Return the [X, Y] coordinate for the center point of the cell that contains the specified text.  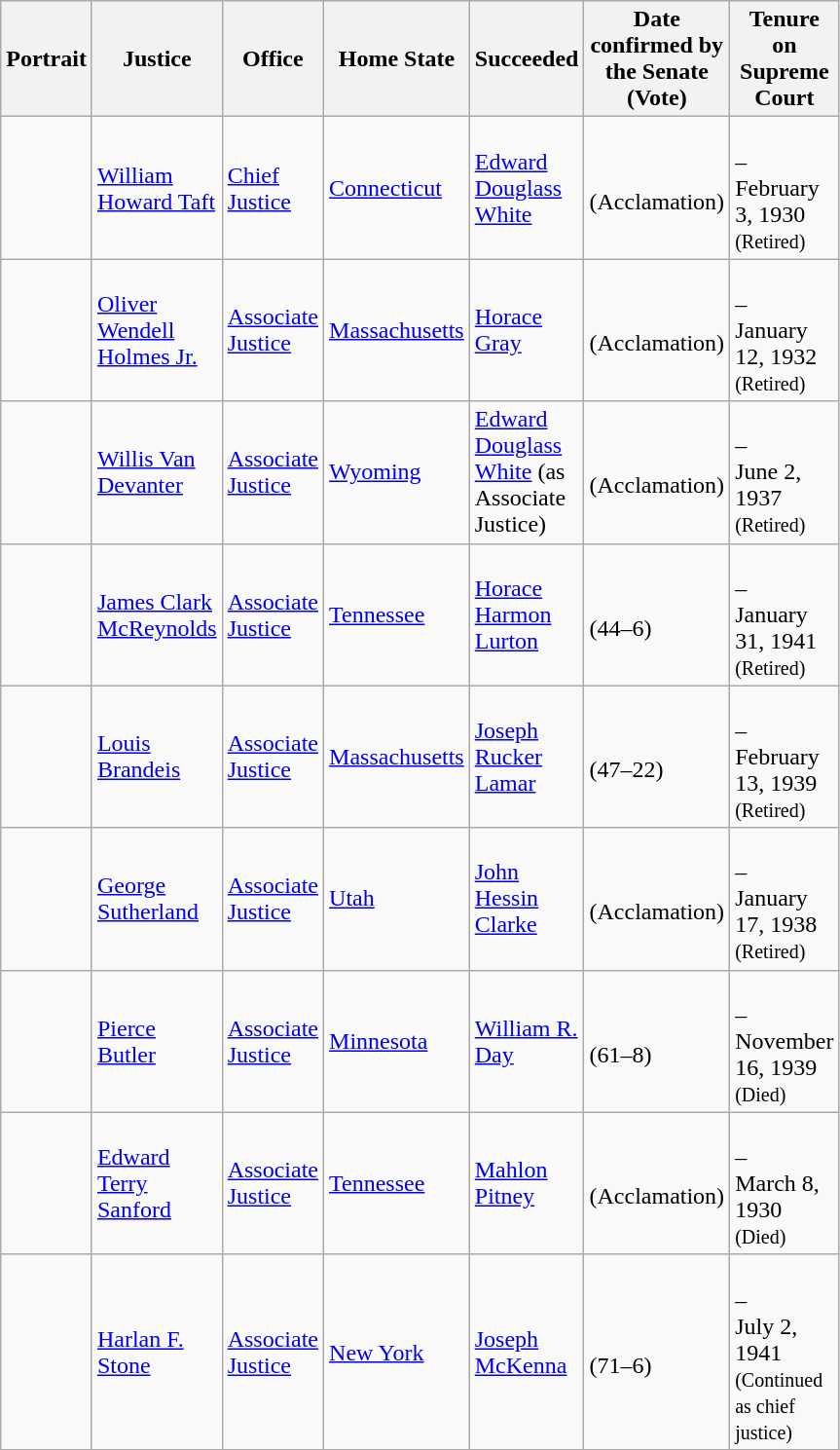
Mahlon Pitney [527, 1183]
(44–6) [657, 614]
Pierce Butler [157, 1041]
New York [397, 1352]
Harlan F. Stone [157, 1352]
John Hessin Clarke [527, 899]
George Sutherland [157, 899]
Utah [397, 899]
Joseph Rucker Lamar [527, 757]
Horace Harmon Lurton [527, 614]
Edward Douglass White (as Associate Justice) [527, 472]
–February 13, 1939(Retired) [785, 757]
Minnesota [397, 1041]
–January 12, 1932(Retired) [785, 330]
–February 3, 1930(Retired) [785, 188]
William Howard Taft [157, 188]
–July 2, 1941(Continued as chief justice) [785, 1352]
(61–8) [657, 1041]
James Clark McReynolds [157, 614]
Horace Gray [527, 330]
Edward Terry Sanford [157, 1183]
Oliver Wendell Holmes Jr. [157, 330]
–January 31, 1941(Retired) [785, 614]
Wyoming [397, 472]
Office [273, 58]
Succeeded [527, 58]
Chief Justice [273, 188]
–January 17, 1938(Retired) [785, 899]
–June 2, 1937(Retired) [785, 472]
Tenure on Supreme Court [785, 58]
Connecticut [397, 188]
William R. Day [527, 1041]
Louis Brandeis [157, 757]
Date confirmed by the Senate(Vote) [657, 58]
Justice [157, 58]
(47–22) [657, 757]
Home State [397, 58]
Joseph McKenna [527, 1352]
–November 16, 1939(Died) [785, 1041]
Willis Van Devanter [157, 472]
(71–6) [657, 1352]
–March 8, 1930(Died) [785, 1183]
Edward Douglass White [527, 188]
Portrait [47, 58]
